Determine the [X, Y] coordinate at the center of the cell enclosing the given text.  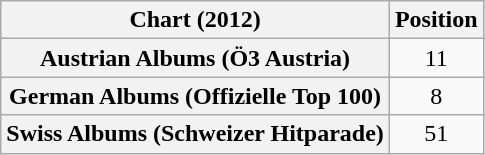
Chart (2012) [196, 20]
Austrian Albums (Ö3 Austria) [196, 58]
Swiss Albums (Schweizer Hitparade) [196, 134]
Position [436, 20]
8 [436, 96]
German Albums (Offizielle Top 100) [196, 96]
51 [436, 134]
11 [436, 58]
